Find where the given text appears and provide that cell's center as (X, Y) coordinate. 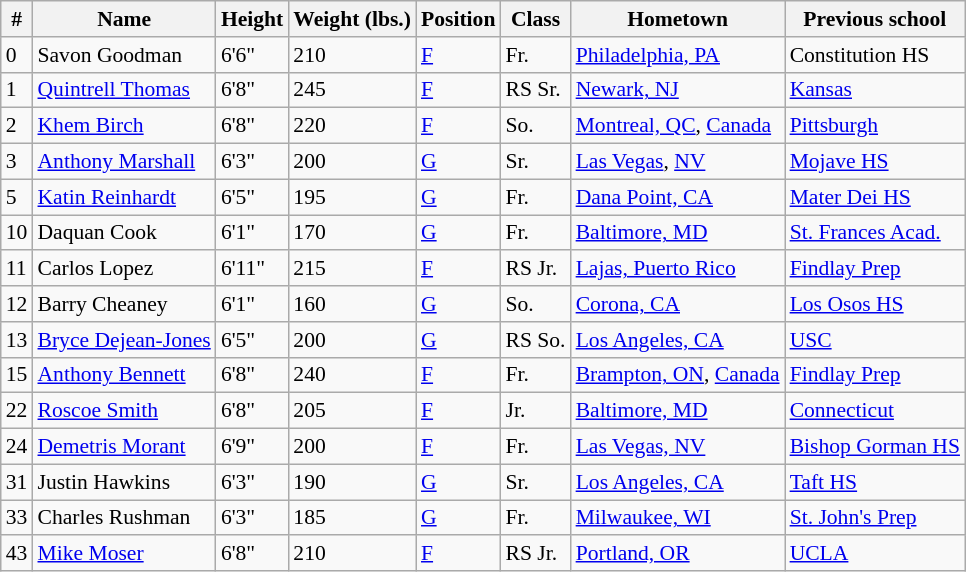
31 (17, 482)
UCLA (875, 554)
Carlos Lopez (124, 269)
Corona, CA (678, 304)
6'9" (252, 447)
Anthony Marshall (124, 162)
13 (17, 340)
185 (352, 518)
Height (252, 19)
205 (352, 411)
Taft HS (875, 482)
Khem Birch (124, 126)
12 (17, 304)
6'11" (252, 269)
Quintrell Thomas (124, 90)
Los Osos HS (875, 304)
Position (458, 19)
Mike Moser (124, 554)
3 (17, 162)
Philadelphia, PA (678, 55)
Dana Point, CA (678, 197)
Anthony Bennett (124, 375)
Montreal, QC, Canada (678, 126)
43 (17, 554)
Mojave HS (875, 162)
Pittsburgh (875, 126)
24 (17, 447)
Katin Reinhardt (124, 197)
Weight (lbs.) (352, 19)
Constitution HS (875, 55)
Demetris Morant (124, 447)
Jr. (535, 411)
Class (535, 19)
0 (17, 55)
10 (17, 233)
Newark, NJ (678, 90)
Lajas, Puerto Rico (678, 269)
190 (352, 482)
Savon Goodman (124, 55)
33 (17, 518)
170 (352, 233)
2 (17, 126)
Charles Rushman (124, 518)
Name (124, 19)
Mater Dei HS (875, 197)
Justin Hawkins (124, 482)
St. Frances Acad. (875, 233)
245 (352, 90)
Daquan Cook (124, 233)
5 (17, 197)
Bryce Dejean-Jones (124, 340)
11 (17, 269)
Brampton, ON, Canada (678, 375)
220 (352, 126)
Kansas (875, 90)
RS Sr. (535, 90)
Bishop Gorman HS (875, 447)
215 (352, 269)
Portland, OR (678, 554)
6'6" (252, 55)
St. John's Prep (875, 518)
Connecticut (875, 411)
240 (352, 375)
USC (875, 340)
RS So. (535, 340)
Barry Cheaney (124, 304)
# (17, 19)
Milwaukee, WI (678, 518)
195 (352, 197)
1 (17, 90)
22 (17, 411)
160 (352, 304)
Roscoe Smith (124, 411)
Previous school (875, 19)
15 (17, 375)
Hometown (678, 19)
